Output the (X, Y) coordinate of the center of the cell containing the given text.  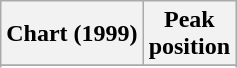
Peak position (189, 34)
Chart (1999) (72, 34)
